Find where the given text appears and provide that cell's center as [X, Y] coordinate. 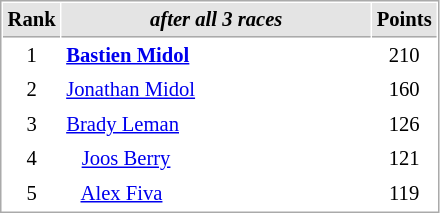
4 [32, 158]
5 [32, 194]
160 [404, 90]
Joos Berry [216, 158]
121 [404, 158]
Alex Fiva [216, 194]
3 [32, 124]
119 [404, 194]
2 [32, 90]
Jonathan Midol [216, 90]
Bastien Midol [216, 56]
Rank [32, 20]
Points [404, 20]
after all 3 races [216, 20]
1 [32, 56]
210 [404, 56]
Brady Leman [216, 124]
126 [404, 124]
